Pinpoint the cell where the given text exists, returning its (X, Y) midpoint coordinate. 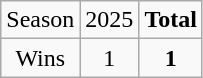
2025 (110, 20)
Wins (40, 58)
Total (171, 20)
Season (40, 20)
